For the text-containing cell, return its midpoint in (x, y) coordinate format. 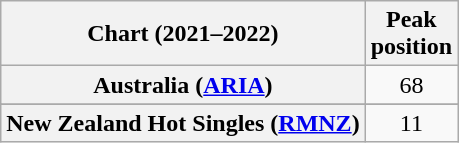
11 (411, 123)
Peakposition (411, 34)
Australia (ARIA) (183, 85)
Chart (2021–2022) (183, 34)
68 (411, 85)
New Zealand Hot Singles (RMNZ) (183, 123)
